Scan for the cell matching the given text and deliver its [x, y] coordinate at center. 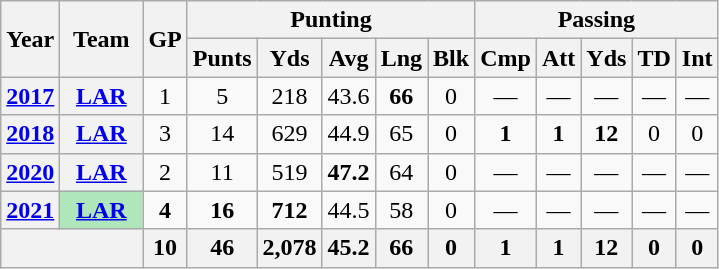
629 [290, 134]
47.2 [348, 172]
Passing [596, 20]
218 [290, 96]
58 [401, 210]
2021 [30, 210]
2,078 [290, 248]
GP [165, 39]
2017 [30, 96]
44.5 [348, 210]
Punting [330, 20]
2018 [30, 134]
46 [222, 248]
Blk [452, 58]
14 [222, 134]
10 [165, 248]
519 [290, 172]
Team [102, 39]
Lng [401, 58]
65 [401, 134]
712 [290, 210]
45.2 [348, 248]
11 [222, 172]
2 [165, 172]
Year [30, 39]
Int [697, 58]
4 [165, 210]
Att [558, 58]
Cmp [506, 58]
5 [222, 96]
44.9 [348, 134]
Punts [222, 58]
64 [401, 172]
Avg [348, 58]
TD [654, 58]
3 [165, 134]
2020 [30, 172]
43.6 [348, 96]
16 [222, 210]
